Scan for the cell matching the given text and deliver its [X, Y] coordinate at center. 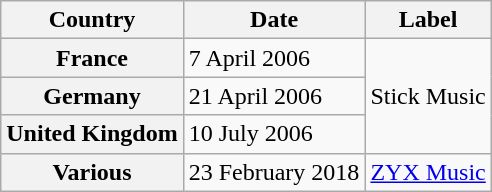
France [92, 58]
Various [92, 172]
23 February 2018 [274, 172]
10 July 2006 [274, 134]
Stick Music [428, 96]
Date [274, 20]
7 April 2006 [274, 58]
United Kingdom [92, 134]
21 April 2006 [274, 96]
Label [428, 20]
Germany [92, 96]
ZYX Music [428, 172]
Country [92, 20]
